Return (x, y) of the center of cell containing provided text 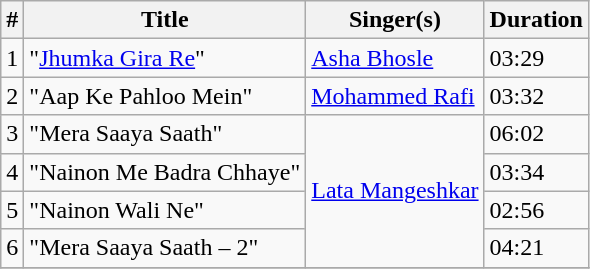
Asha Bhosle (395, 58)
Duration (536, 20)
04:21 (536, 248)
03:29 (536, 58)
Singer(s) (395, 20)
5 (12, 210)
"Aap Ke Pahloo Mein" (165, 96)
"Nainon Wali Ne" (165, 210)
4 (12, 172)
6 (12, 248)
06:02 (536, 134)
03:32 (536, 96)
03:34 (536, 172)
"Nainon Me Badra Chhaye" (165, 172)
Title (165, 20)
02:56 (536, 210)
3 (12, 134)
2 (12, 96)
"Mera Saaya Saath" (165, 134)
"Jhumka Gira Re" (165, 58)
Mohammed Rafi (395, 96)
1 (12, 58)
Lata Mangeshkar (395, 191)
# (12, 20)
"Mera Saaya Saath – 2" (165, 248)
